Return (X, Y) of the center of cell containing provided text 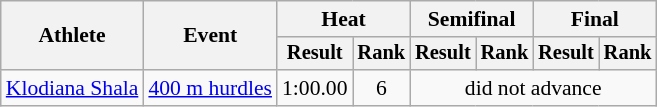
Semifinal (472, 19)
did not advance (533, 88)
Heat (344, 19)
Final (594, 19)
400 m hurdles (210, 88)
Event (210, 36)
Klodiana Shala (72, 88)
6 (381, 88)
1:00.00 (314, 88)
Athlete (72, 36)
